From the cell containing the given text, extract its center point as (x, y) coordinate. 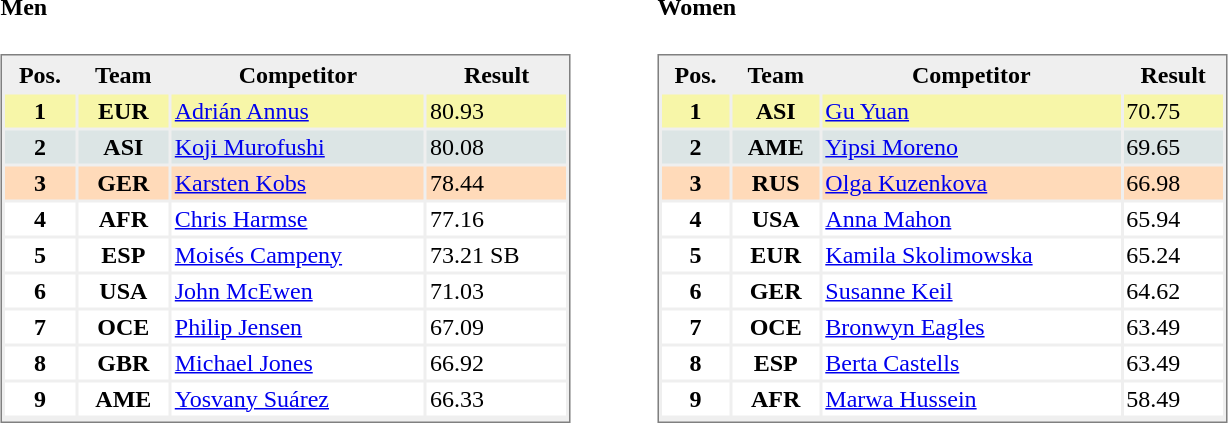
Adrián Annus (298, 110)
Marwa Hussein (971, 398)
Moisés Campeny (298, 254)
65.94 (1173, 218)
66.33 (496, 398)
65.24 (1173, 254)
64.62 (1173, 290)
70.75 (1173, 110)
77.16 (496, 218)
73.21 SB (496, 254)
78.44 (496, 182)
Philip Jensen (298, 326)
John McEwen (298, 290)
58.49 (1173, 398)
Yosvany Suárez (298, 398)
Berta Castells (971, 362)
Anna Mahon (971, 218)
Koji Murofushi (298, 146)
80.08 (496, 146)
RUS (776, 182)
Gu Yuan (971, 110)
66.98 (1173, 182)
Michael Jones (298, 362)
Olga Kuzenkova (971, 182)
Karsten Kobs (298, 182)
GBR (124, 362)
80.93 (496, 110)
71.03 (496, 290)
66.92 (496, 362)
Kamila Skolimowska (971, 254)
Susanne Keil (971, 290)
69.65 (1173, 146)
Yipsi Moreno (971, 146)
67.09 (496, 326)
Chris Harmse (298, 218)
Bronwyn Eagles (971, 326)
